Provide the [x, y] coordinate of the cell's center where the given text is located.  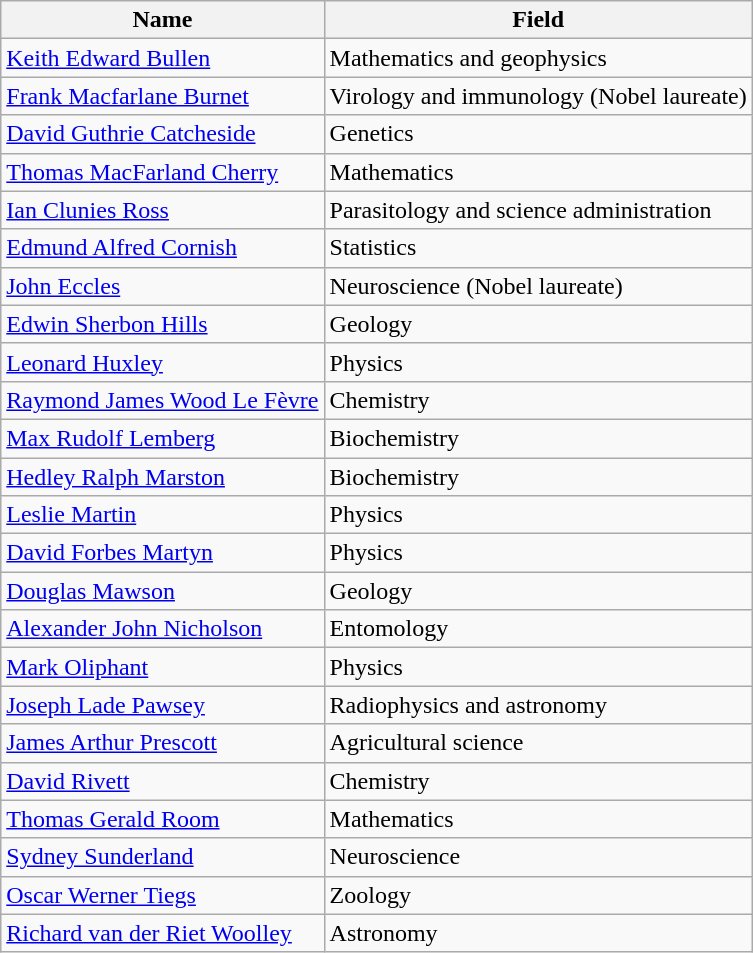
Neuroscience [538, 857]
Name [162, 20]
Neuroscience (Nobel laureate) [538, 286]
Mark Oliphant [162, 667]
Leslie Martin [162, 515]
Edwin Sherbon Hills [162, 324]
Leonard Huxley [162, 362]
Thomas Gerald Room [162, 819]
Ian Clunies Ross [162, 210]
David Rivett [162, 781]
Raymond James Wood Le Fèvre [162, 400]
Keith Edward Bullen [162, 58]
Agricultural science [538, 743]
Douglas Mawson [162, 591]
Genetics [538, 134]
Radiophysics and astronomy [538, 705]
Oscar Werner Tiegs [162, 895]
John Eccles [162, 286]
Field [538, 20]
Zoology [538, 895]
Sydney Sunderland [162, 857]
Alexander John Nicholson [162, 629]
Richard van der Riet Woolley [162, 933]
Virology and immunology (Nobel laureate) [538, 96]
Joseph Lade Pawsey [162, 705]
Thomas MacFarland Cherry [162, 172]
David Forbes Martyn [162, 553]
Parasitology and science administration [538, 210]
David Guthrie Catcheside [162, 134]
Frank Macfarlane Burnet [162, 96]
Entomology [538, 629]
Statistics [538, 248]
Mathematics and geophysics [538, 58]
James Arthur Prescott [162, 743]
Edmund Alfred Cornish [162, 248]
Hedley Ralph Marston [162, 477]
Max Rudolf Lemberg [162, 438]
Astronomy [538, 933]
